Return (X, Y) of the center of cell containing provided text 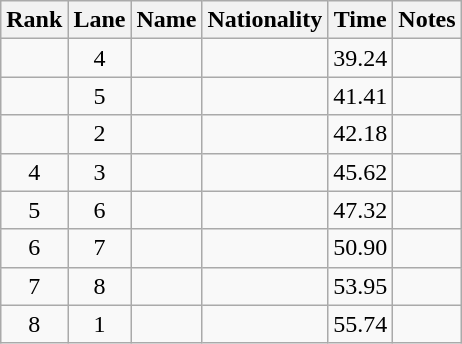
Notes (427, 20)
39.24 (360, 58)
53.95 (360, 286)
3 (100, 172)
Time (360, 20)
Name (166, 20)
47.32 (360, 210)
2 (100, 134)
50.90 (360, 248)
1 (100, 324)
41.41 (360, 96)
45.62 (360, 172)
Lane (100, 20)
Rank (34, 20)
42.18 (360, 134)
Nationality (265, 20)
55.74 (360, 324)
